Scan for the cell matching the given text and deliver its (X, Y) coordinate at center. 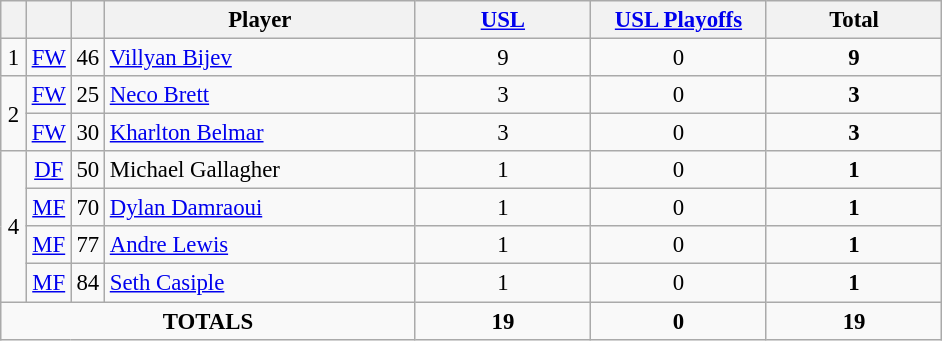
Neco Brett (260, 95)
84 (88, 283)
30 (88, 133)
USL Playoffs (679, 20)
2 (14, 114)
77 (88, 245)
50 (88, 170)
Dylan Damraoui (260, 208)
DF (48, 170)
70 (88, 208)
Villyan Bijev (260, 58)
Andre Lewis (260, 245)
46 (88, 58)
TOTALS (208, 321)
Kharlton Belmar (260, 133)
Michael Gallagher (260, 170)
Total (854, 20)
USL (503, 20)
25 (88, 95)
Seth Casiple (260, 283)
Player (260, 20)
4 (14, 226)
